Determine the (x, y) coordinate at the center of the cell enclosing the given text.  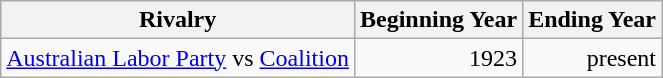
Ending Year (592, 20)
present (592, 58)
Australian Labor Party vs Coalition (178, 58)
1923 (438, 58)
Beginning Year (438, 20)
Rivalry (178, 20)
